For the text-containing cell, return its midpoint in [x, y] coordinate format. 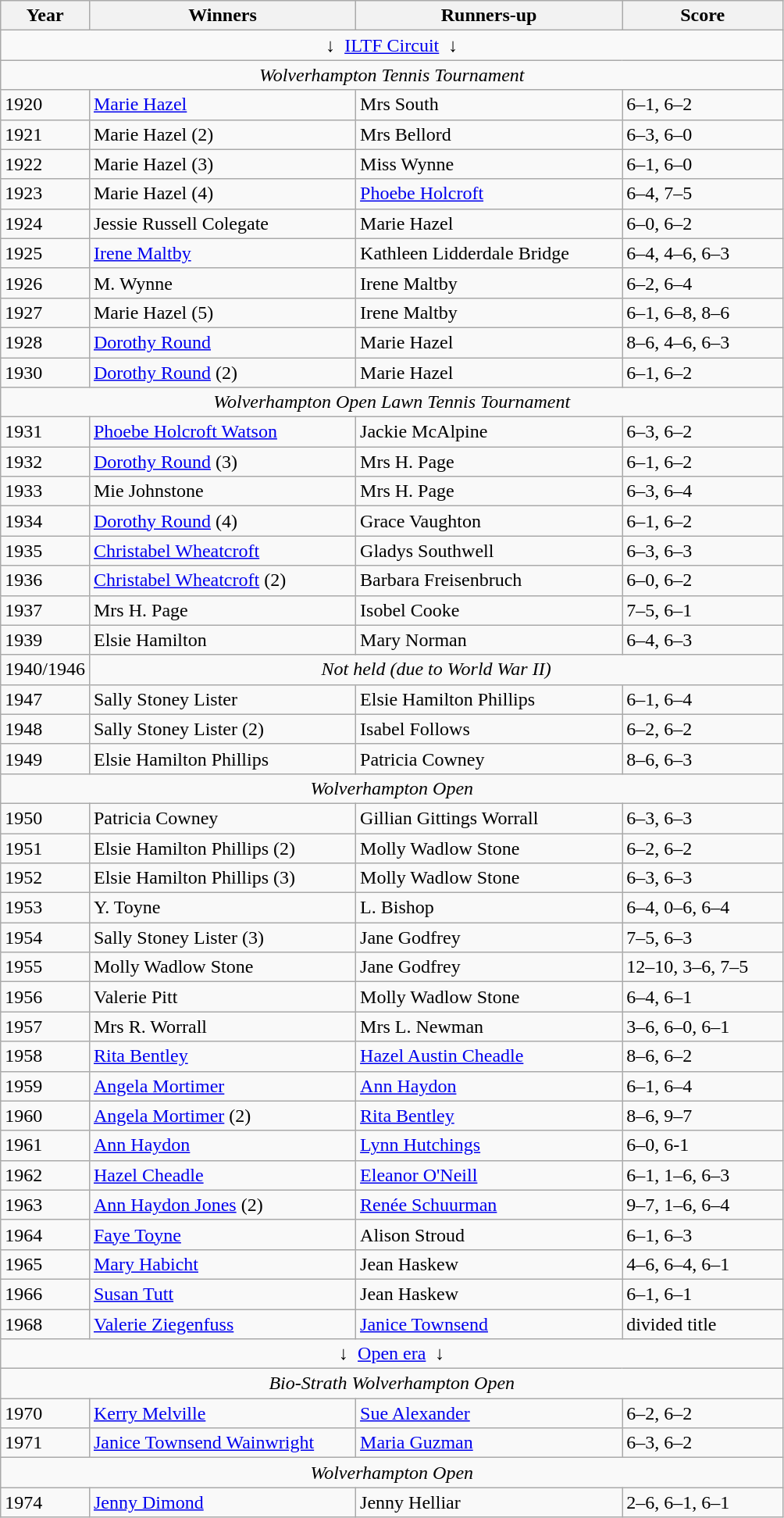
12–10, 3–6, 7–5 [703, 967]
Phoebe Holcroft [489, 194]
6–4, 6–1 [703, 997]
1948 [45, 729]
6–0, 6-1 [703, 1145]
Phoebe Holcroft Watson [222, 432]
1947 [45, 699]
Isobel Cooke [489, 610]
Sally Stoney Lister (3) [222, 938]
1931 [45, 432]
1939 [45, 640]
Mrs R. Worrall [222, 1027]
Dorothy Round [222, 342]
1934 [45, 521]
Alison Stroud [489, 1234]
1952 [45, 878]
Faye Toyne [222, 1234]
Susan Tutt [222, 1294]
Jessie Russell Colegate [222, 223]
Kerry Melville [222, 1413]
Jackie McAlpine [489, 432]
8–6, 4–6, 6–3 [703, 342]
1964 [45, 1234]
Marie Hazel (2) [222, 134]
1923 [45, 194]
1956 [45, 997]
1959 [45, 1086]
Dorothy Round (4) [222, 521]
Score [703, 16]
↓ Open era ↓ [392, 1354]
Grace Vaughton [489, 521]
1925 [45, 253]
1921 [45, 134]
8–6, 9–7 [703, 1116]
6–4, 7–5 [703, 194]
6–1, 6–3 [703, 1234]
Lynn Hutchings [489, 1145]
Christabel Wheatcroft (2) [222, 580]
1970 [45, 1413]
Kathleen Lidderdale Bridge [489, 253]
1965 [45, 1264]
L. Bishop [489, 908]
Year [45, 16]
Marie Hazel (4) [222, 194]
1937 [45, 610]
1966 [45, 1294]
1968 [45, 1324]
Dorothy Round (3) [222, 462]
2–6, 6–1, 6–1 [703, 1502]
1940/1946 [45, 670]
Jenny Dimond [222, 1502]
Ann Haydon Jones (2) [222, 1205]
Valerie Ziegenfuss [222, 1324]
Bio-Strath Wolverhampton Open [392, 1384]
1951 [45, 848]
Gillian Gittings Worrall [489, 818]
1953 [45, 908]
6–1, 6–1 [703, 1294]
Mie Johnstone [222, 491]
1927 [45, 313]
Elsie Hamilton Phillips (2) [222, 848]
6–1, 6–0 [703, 164]
Not held (due to World War II) [436, 670]
7–5, 6–3 [703, 938]
1933 [45, 491]
Hazel Austin Cheadle [489, 1056]
3–6, 6–0, 6–1 [703, 1027]
Elsie Hamilton [222, 640]
divided title [703, 1324]
Mrs L. Newman [489, 1027]
Dorothy Round (2) [222, 373]
1955 [45, 967]
Hazel Cheadle [222, 1175]
6–1, 6–8, 8–6 [703, 313]
1935 [45, 551]
1949 [45, 759]
1920 [45, 105]
Wolverhampton Open Lawn Tennis Tournament [392, 402]
Eleanor O'Neill [489, 1175]
M. Wynne [222, 283]
6–4, 0–6, 6–4 [703, 908]
1950 [45, 818]
1957 [45, 1027]
9–7, 1–6, 6–4 [703, 1205]
1928 [45, 342]
1961 [45, 1145]
Winners [222, 16]
Elsie Hamilton Phillips (3) [222, 878]
4–6, 6–4, 6–1 [703, 1264]
↓ ILTF Circuit ↓ [392, 45]
Christabel Wheatcroft [222, 551]
Valerie Pitt [222, 997]
Janice Townsend Wainwright [222, 1443]
1932 [45, 462]
Marie Hazel (5) [222, 313]
6–2, 6–4 [703, 283]
Marie Hazel (3) [222, 164]
Sue Alexander [489, 1413]
Isabel Follows [489, 729]
Renée Schuurman [489, 1205]
8–6, 6–2 [703, 1056]
1974 [45, 1502]
Runners-up [489, 16]
Sally Stoney Lister [222, 699]
6–1, 1–6, 6–3 [703, 1175]
Gladys Southwell [489, 551]
1962 [45, 1175]
Jenny Helliar [489, 1502]
6–4, 6–3 [703, 640]
Y. Toyne [222, 908]
Barbara Freisenbruch [489, 580]
Mary Norman [489, 640]
Janice Townsend [489, 1324]
Angela Mortimer [222, 1086]
Mrs South [489, 105]
7–5, 6–1 [703, 610]
Angela Mortimer (2) [222, 1116]
1922 [45, 164]
6–3, 6–4 [703, 491]
Maria Guzman [489, 1443]
6–4, 4–6, 6–3 [703, 253]
8–6, 6–3 [703, 759]
1958 [45, 1056]
1930 [45, 373]
1926 [45, 283]
Mary Habicht [222, 1264]
1936 [45, 580]
Wolverhampton Tennis Tournament [392, 75]
1924 [45, 223]
1971 [45, 1443]
Sally Stoney Lister (2) [222, 729]
6–3, 6–0 [703, 134]
1954 [45, 938]
1960 [45, 1116]
Mrs Bellord [489, 134]
1963 [45, 1205]
Miss Wynne [489, 164]
